Scan for the cell matching the given text and deliver its (X, Y) coordinate at center. 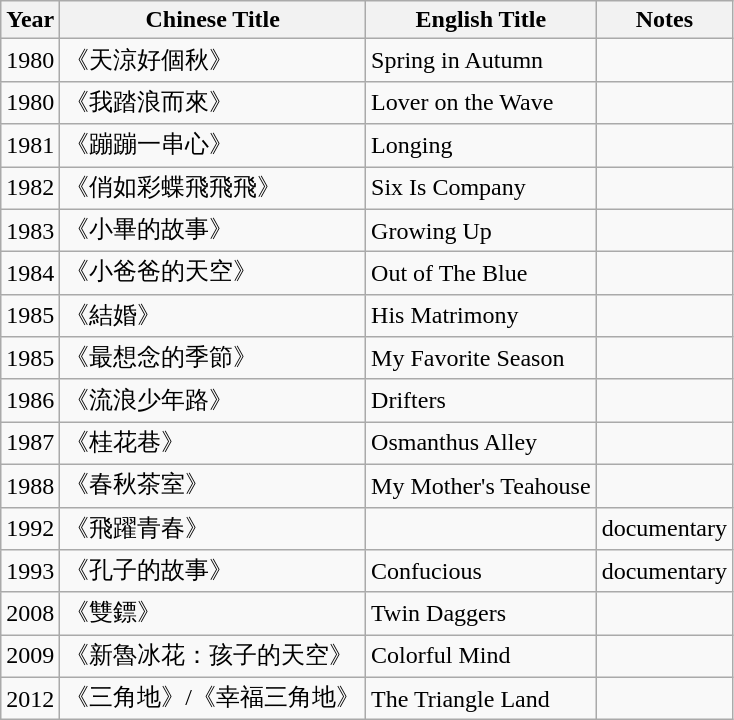
1992 (30, 528)
《春秋茶室》 (213, 486)
1986 (30, 400)
2008 (30, 614)
The Triangle Land (482, 698)
1982 (30, 188)
《小爸爸的天空》 (213, 274)
Confucious (482, 572)
《最想念的季節》 (213, 358)
1993 (30, 572)
English Title (482, 20)
2012 (30, 698)
《結婚》 (213, 316)
《雙鏢》 (213, 614)
Out of The Blue (482, 274)
《飛躍青春》 (213, 528)
Lover on the Wave (482, 102)
Notes (664, 20)
Longing (482, 146)
Year (30, 20)
My Mother's Teahouse (482, 486)
《新魯冰花：孩子的天空》 (213, 656)
1987 (30, 444)
《小畢的故事》 (213, 230)
Spring in Autumn (482, 60)
1981 (30, 146)
《蹦蹦一串心》 (213, 146)
Colorful Mind (482, 656)
Twin Daggers (482, 614)
1984 (30, 274)
《孔子的故事》 (213, 572)
Drifters (482, 400)
His Matrimony (482, 316)
《桂花巷》 (213, 444)
《我踏浪而來》 (213, 102)
《天涼好個秋》 (213, 60)
《流浪少年路》 (213, 400)
My Favorite Season (482, 358)
《俏如彩蝶飛飛飛》 (213, 188)
Chinese Title (213, 20)
Six Is Company (482, 188)
Osmanthus Alley (482, 444)
Growing Up (482, 230)
2009 (30, 656)
1988 (30, 486)
1983 (30, 230)
《三角地》/《幸福三角地》 (213, 698)
